From the cell containing the given text, extract its center point as (x, y) coordinate. 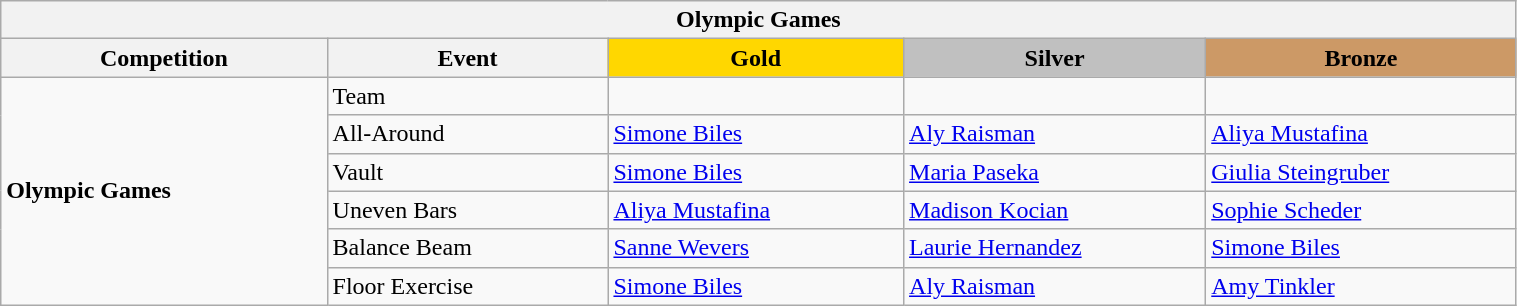
Sophie Scheder (1361, 210)
Madison Kocian (1055, 210)
Amy Tinkler (1361, 286)
Event (468, 58)
Sanne Wevers (756, 248)
Team (468, 96)
Vault (468, 172)
Silver (1055, 58)
Gold (756, 58)
Maria Paseka (1055, 172)
Uneven Bars (468, 210)
Giulia Steingruber (1361, 172)
Floor Exercise (468, 286)
Competition (164, 58)
Laurie Hernandez (1055, 248)
All-Around (468, 134)
Balance Beam (468, 248)
Bronze (1361, 58)
